Find where the given text appears and provide that cell's center as [x, y] coordinate. 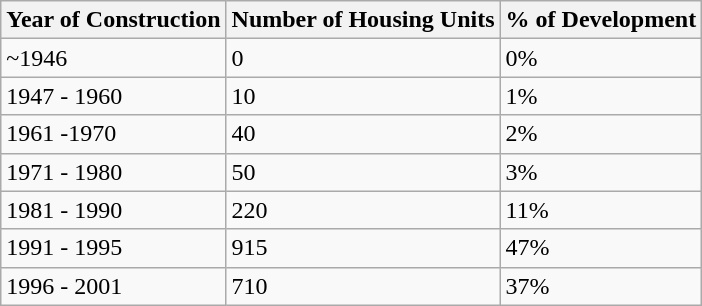
1947 - 1960 [114, 96]
Year of Construction [114, 20]
50 [363, 172]
0% [601, 58]
1981 - 1990 [114, 210]
1% [601, 96]
1971 - 1980 [114, 172]
2% [601, 134]
1996 - 2001 [114, 286]
220 [363, 210]
40 [363, 134]
1991 - 1995 [114, 248]
~1946 [114, 58]
10 [363, 96]
915 [363, 248]
Number of Housing Units [363, 20]
47% [601, 248]
37% [601, 286]
3% [601, 172]
0 [363, 58]
11% [601, 210]
% of Development [601, 20]
1961 -1970 [114, 134]
710 [363, 286]
